Provide the (x, y) coordinate of the cell's center where the given text is located.  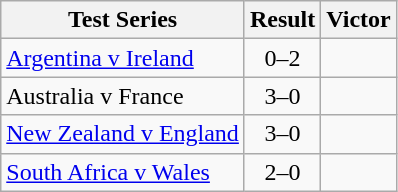
2–0 (282, 172)
New Zealand v England (123, 134)
Result (282, 20)
South Africa v Wales (123, 172)
Test Series (123, 20)
Victor (358, 20)
Australia v France (123, 96)
0–2 (282, 58)
Argentina v Ireland (123, 58)
